Extract the [X, Y] coordinate from the center of the cell holding the provided text.  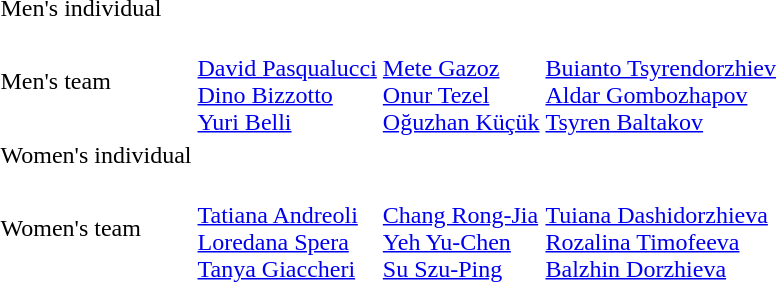
Mete GazozOnur TezelOğuzhan Küçük [461, 82]
David PasqualucciDino BizzottoYuri Belli [287, 82]
